For the text-containing cell, return its midpoint in (x, y) coordinate format. 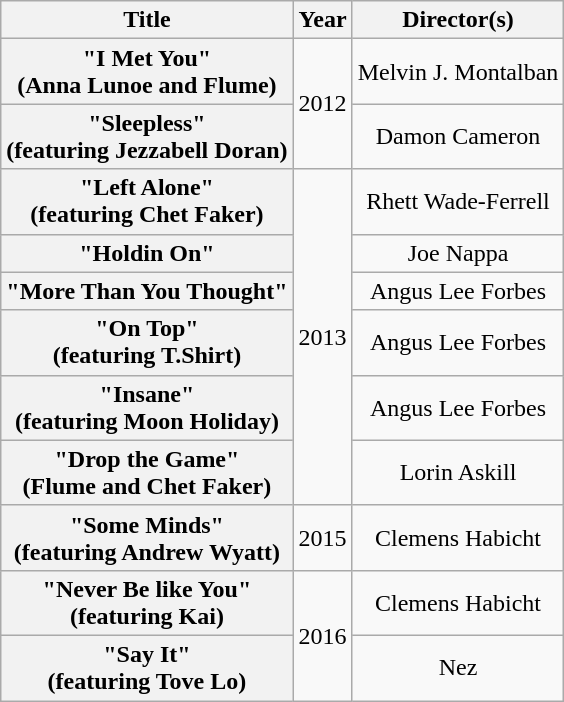
Lorin Askill (458, 472)
Year (322, 20)
"Insane"(featuring Moon Holiday) (147, 408)
"Left Alone"(featuring Chet Faker) (147, 202)
"Drop the Game"(Flume and Chet Faker) (147, 472)
Title (147, 20)
Nez (458, 668)
"On Top"(featuring T.Shirt) (147, 342)
2016 (322, 635)
"More Than You Thought" (147, 291)
Rhett Wade-Ferrell (458, 202)
"Say It"(featuring Tove Lo) (147, 668)
2015 (322, 538)
2012 (322, 104)
"I Met You"(Anna Lunoe and Flume) (147, 72)
Joe Nappa (458, 253)
"Never Be like You"(featuring Kai) (147, 602)
Melvin J. Montalban (458, 72)
2013 (322, 337)
"Some Minds"(featuring Andrew Wyatt) (147, 538)
Director(s) (458, 20)
Damon Cameron (458, 136)
"Holdin On" (147, 253)
"Sleepless"(featuring Jezzabell Doran) (147, 136)
